Capture the cell that displays the provided text and extract its (X, Y) central coordinate. 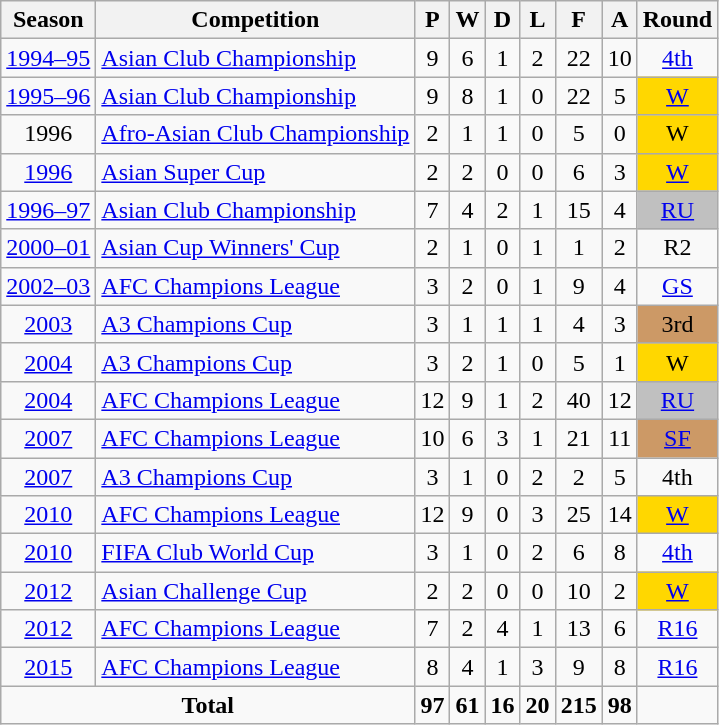
SF (677, 438)
215 (578, 705)
40 (578, 400)
25 (578, 515)
P (432, 20)
2002–03 (48, 286)
L (538, 20)
Asian Challenge Cup (256, 591)
Round (677, 20)
2003 (48, 324)
1996–97 (48, 210)
1994–95 (48, 58)
21 (578, 438)
98 (620, 705)
Season (48, 20)
GS (677, 286)
14 (620, 515)
Competition (256, 20)
2015 (48, 667)
Asian Cup Winners' Cup (256, 248)
3rd (677, 324)
1995–96 (48, 96)
20 (538, 705)
11 (620, 438)
15 (578, 210)
R2 (677, 248)
FIFA Club World Cup (256, 553)
61 (468, 705)
Asian Super Cup (256, 172)
Afro-Asian Club Championship (256, 134)
D (502, 20)
F (578, 20)
Total (208, 705)
A (620, 20)
16 (502, 705)
97 (432, 705)
13 (578, 629)
2000–01 (48, 248)
